Identify which cell holds the provided text, then report its [X, Y] central coordinate. 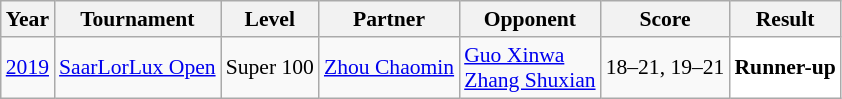
Year [28, 19]
Zhou Chaomin [389, 68]
Result [784, 19]
Partner [389, 19]
18–21, 19–21 [666, 68]
Runner-up [784, 68]
SaarLorLux Open [138, 68]
Guo Xinwa Zhang Shuxian [530, 68]
Super 100 [270, 68]
Opponent [530, 19]
Tournament [138, 19]
Score [666, 19]
Level [270, 19]
2019 [28, 68]
